Identify which cell holds the provided text, then report its [x, y] central coordinate. 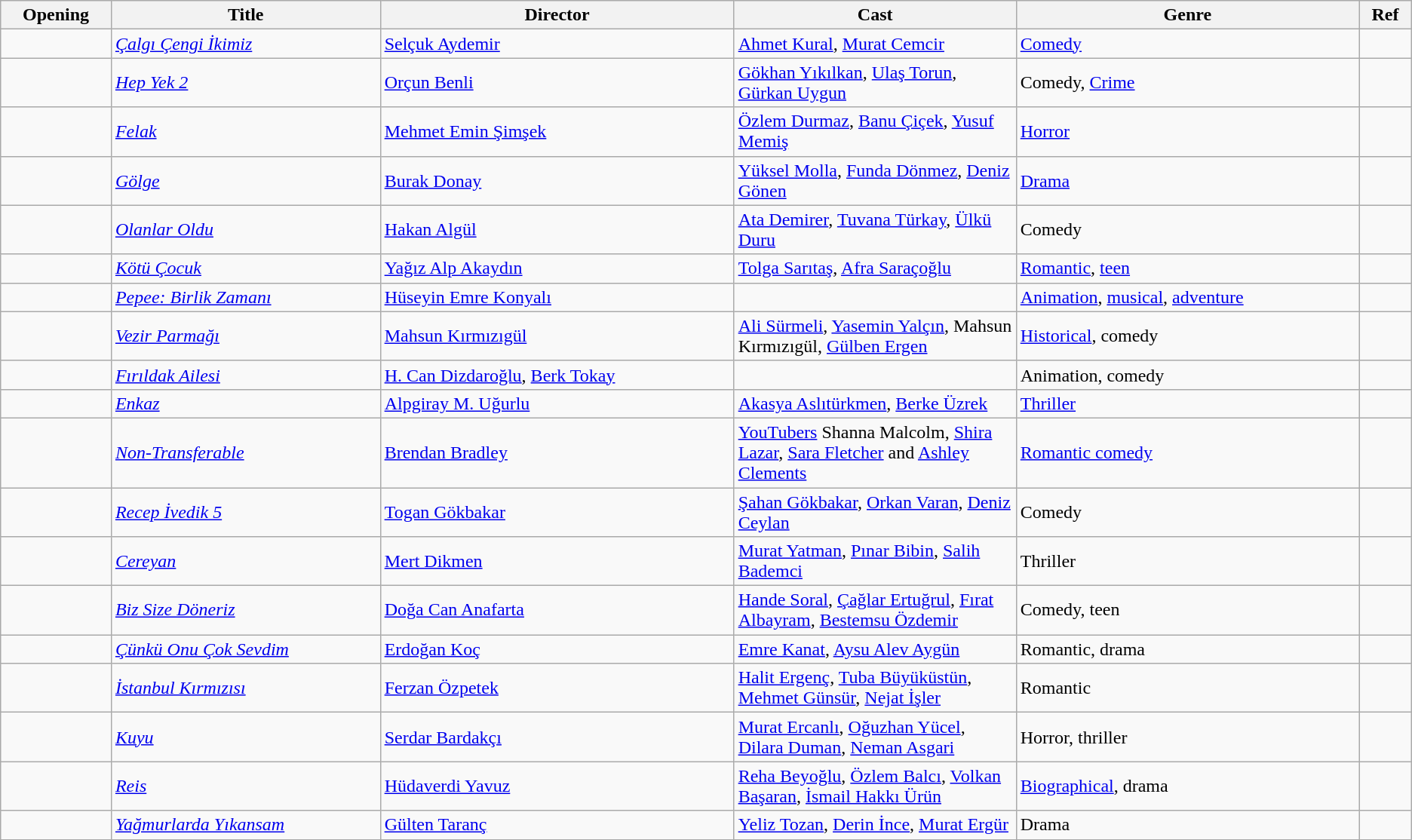
Ferzan Özpetek [557, 688]
Halit Ergenç, Tuba Büyüküstün, Mehmet Günsür, Nejat İşler [875, 688]
Brendan Bradley [557, 452]
Mahsun Kırmızıgül [557, 336]
Historical, comedy [1187, 336]
Şahan Gökbakar, Orkan Varan, Deniz Ceylan [875, 511]
Çünkü Onu Çok Sevdim [246, 649]
Horror, thriller [1187, 737]
Cast [875, 15]
Vezir Parmağı [246, 336]
Ref [1386, 15]
H. Can Dizdaroğlu, Berk Tokay [557, 375]
Genre [1187, 15]
Pepee: Birlik Zamanı [246, 297]
Comedy, Crime [1187, 83]
Serdar Bardakçı [557, 737]
Kötü Çocuk [246, 268]
Hakan Algül [557, 229]
Horror [1187, 131]
Murat Yatman, Pınar Bibin, Salih Bademci [875, 561]
Animation, musical, adventure [1187, 297]
Romantic [1187, 688]
Burak Donay [557, 181]
Mehmet Emin Şimşek [557, 131]
Gökhan Yıkılkan, Ulaş Torun, Gürkan Uygun [875, 83]
Romantic, drama [1187, 649]
Yağız Alp Akaydın [557, 268]
Romantic comedy [1187, 452]
Fırıldak Ailesi [246, 375]
Hüdaverdi Yavuz [557, 786]
Yüksel Molla, Funda Dönmez, Deniz Gönen [875, 181]
Tolga Sarıtaş, Afra Saraçoğlu [875, 268]
Hande Soral, Çağlar Ertuğrul, Fırat Albayram, Bestemsu Özdemir [875, 611]
Ali Sürmeli, Yasemin Yalçın, Mahsun Kırmızıgül, Gülben Ergen [875, 336]
YouTubers Shanna Malcolm, Shira Lazar, Sara Fletcher and Ashley Clements [875, 452]
İstanbul Kırmızısı [246, 688]
Togan Gökbakar [557, 511]
Alpgiray M. Uğurlu [557, 403]
Cereyan [246, 561]
Olanlar Oldu [246, 229]
Romantic, teen [1187, 268]
Emre Kanat, Aysu Alev Aygün [875, 649]
Orçun Benli [557, 83]
Murat Ercanlı, Oğuzhan Yücel, Dilara Duman, Neman Asgari [875, 737]
Enkaz [246, 403]
Reis [246, 786]
Mert Dikmen [557, 561]
Biz Size Döneriz [246, 611]
Ata Demirer, Tuvana Türkay, Ülkü Duru [875, 229]
Selçuk Aydemir [557, 44]
Erdoğan Koç [557, 649]
Title [246, 15]
Recep İvedik 5 [246, 511]
Felak [246, 131]
Hüseyin Emre Konyalı [557, 297]
Akasya Aslıtürkmen, Berke Üzrek [875, 403]
Gülten Taranç [557, 825]
Comedy, teen [1187, 611]
Yağmurlarda Yıkansam [246, 825]
Yeliz Tozan, Derin İnce, Murat Ergür [875, 825]
Animation, comedy [1187, 375]
Director [557, 15]
Hep Yek 2 [246, 83]
Doğa Can Anafarta [557, 611]
Opening [56, 15]
Non-Transferable [246, 452]
Kuyu [246, 737]
Ahmet Kural, Murat Cemcir [875, 44]
Reha Beyoğlu, Özlem Balcı, Volkan Başaran, İsmail Hakkı Ürün [875, 786]
Biographical, drama [1187, 786]
Gölge [246, 181]
Çalgı Çengi İkimiz [246, 44]
Özlem Durmaz, Banu Çiçek, Yusuf Memiş [875, 131]
